Search for the cell housing the specified text and yield its (x, y) center coordinate. 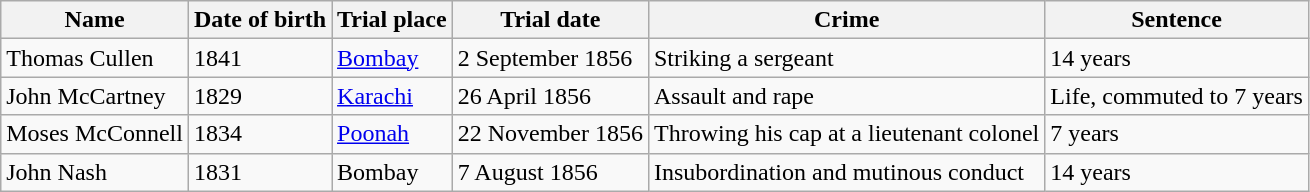
Karachi (392, 96)
Life, commuted to 7 years (1177, 96)
26 April 1856 (550, 96)
7 August 1856 (550, 172)
Thomas Cullen (95, 58)
Trial place (392, 20)
John Nash (95, 172)
1841 (260, 58)
Striking a sergeant (846, 58)
2 September 1856 (550, 58)
1831 (260, 172)
1829 (260, 96)
Assault and rape (846, 96)
Name (95, 20)
Insubordination and mutinous conduct (846, 172)
Date of birth (260, 20)
Crime (846, 20)
22 November 1856 (550, 134)
Sentence (1177, 20)
Trial date (550, 20)
Moses McConnell (95, 134)
7 years (1177, 134)
Throwing his cap at a lieutenant colonel (846, 134)
John McCartney (95, 96)
1834 (260, 134)
Poonah (392, 134)
